For the text-containing cell, return its midpoint in (x, y) coordinate format. 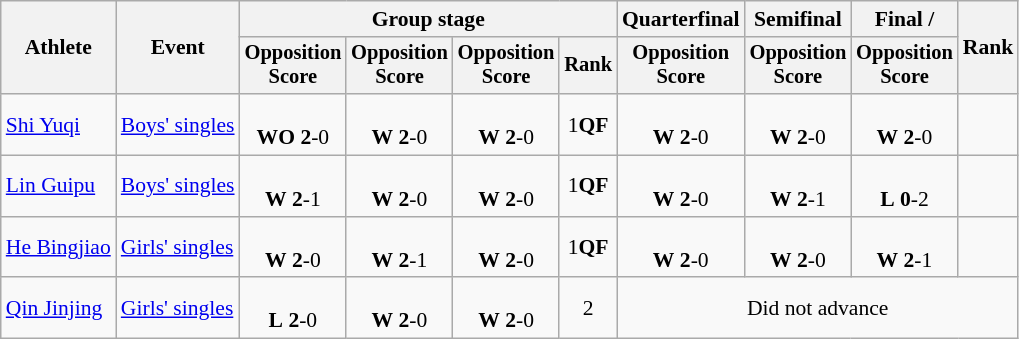
Final / (904, 19)
Shi Yuqi (58, 124)
L 0-2 (904, 186)
Did not advance (818, 308)
L 2-0 (294, 308)
Qin Jinjing (58, 308)
Group stage (428, 19)
Athlete (58, 48)
Quarterfinal (681, 19)
Semifinal (798, 19)
2 (588, 308)
Lin Guipu (58, 186)
He Bingjiao (58, 248)
WO 2-0 (294, 124)
Event (178, 48)
